Search for the cell housing the specified text and yield its (x, y) center coordinate. 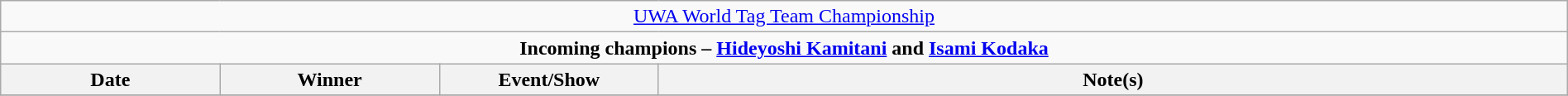
Event/Show (549, 79)
Note(s) (1113, 79)
UWA World Tag Team Championship (784, 17)
Date (111, 79)
Winner (329, 79)
Incoming champions – Hideyoshi Kamitani and Isami Kodaka (784, 48)
